Return the [X, Y] coordinate for the center point of the cell that contains the specified text.  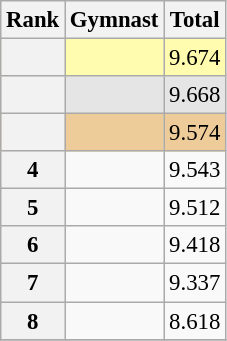
Total [195, 20]
8.618 [195, 321]
9.674 [195, 58]
Gymnast [114, 20]
9.543 [195, 170]
7 [33, 283]
Rank [33, 20]
9.668 [195, 95]
5 [33, 208]
9.418 [195, 245]
9.512 [195, 208]
9.337 [195, 283]
8 [33, 321]
4 [33, 170]
6 [33, 245]
9.574 [195, 133]
